For the text-containing cell, return its midpoint in [X, Y] coordinate format. 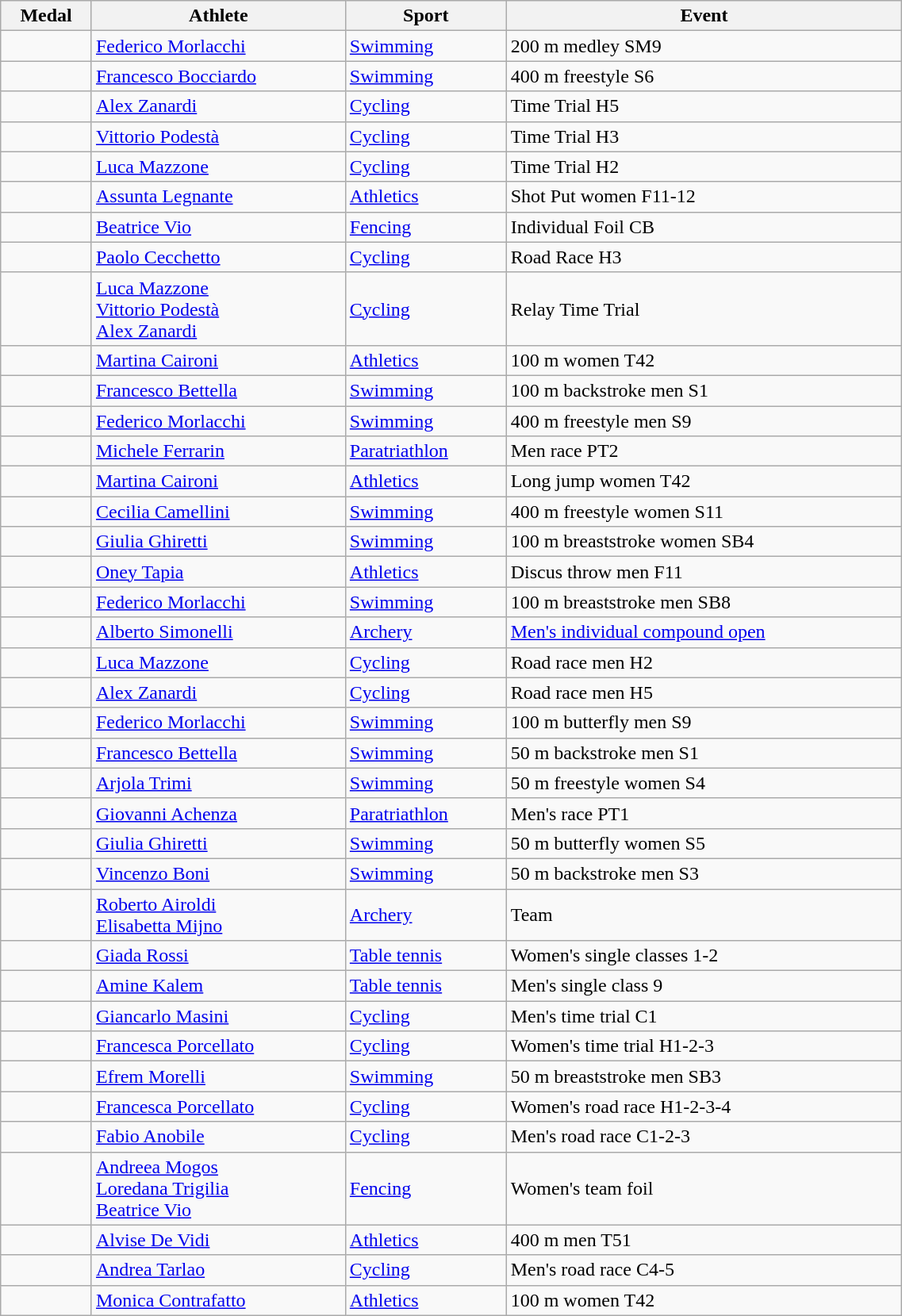
100 m breaststroke women SB4 [704, 542]
400 m men T51 [704, 1240]
Michele Ferrarin [218, 451]
Women's road race H1-2-3-4 [704, 1107]
Time Trial H5 [704, 106]
50 m freestyle women S4 [704, 783]
Women's time trial H1-2-3 [704, 1046]
Men's race PT1 [704, 813]
Cecilia Camellini [218, 512]
Women's team foil [704, 1188]
50 m breaststroke men SB3 [704, 1076]
Efrem Morelli [218, 1076]
Medal [46, 16]
Men's road race C1-2-3 [704, 1137]
Event [704, 16]
Andrea Tarlao [218, 1270]
100 m backstroke men S1 [704, 390]
Paolo Cecchetto [218, 257]
Fabio Anobile [218, 1137]
Road race men H2 [704, 662]
400 m freestyle women S11 [704, 512]
Amine Kalem [218, 986]
Giada Rossi [218, 956]
Vittorio Podestà [218, 136]
Luca MazzoneVittorio PodestàAlex Zanardi [218, 309]
Alberto Simonelli [218, 632]
Men's road race C4-5 [704, 1270]
Discus throw men F11 [704, 572]
Beatrice Vio [218, 227]
400 m freestyle men S9 [704, 421]
50 m backstroke men S3 [704, 873]
Men's individual compound open [704, 632]
Men's single class 9 [704, 986]
100 m butterfly men S9 [704, 723]
400 m freestyle S6 [704, 76]
Men race PT2 [704, 451]
Oney Tapia [218, 572]
Arjola Trimi [218, 783]
Giancarlo Masini [218, 1016]
Road race men H5 [704, 693]
Long jump women T42 [704, 482]
Team [704, 914]
Francesco Bocciardo [218, 76]
50 m backstroke men S1 [704, 753]
Time Trial H3 [704, 136]
Men's time trial C1 [704, 1016]
Time Trial H2 [704, 167]
200 m medley SM9 [704, 46]
Vincenzo Boni [218, 873]
Roberto AiroldiElisabetta Mijno [218, 914]
Road Race H3 [704, 257]
Women's single classes 1-2 [704, 956]
50 m butterfly women S5 [704, 843]
Alvise De Vidi [218, 1240]
Individual Foil CB [704, 227]
Giovanni Achenza [218, 813]
Relay Time Trial [704, 309]
Athlete [218, 16]
Shot Put women F11-12 [704, 197]
Sport [425, 16]
Monica Contrafatto [218, 1300]
100 m breaststroke men SB8 [704, 602]
Assunta Legnante [218, 197]
Andreea MogosLoredana TrigiliaBeatrice Vio [218, 1188]
